Provide the (x, y) coordinate of the cell's center where the given text is located.  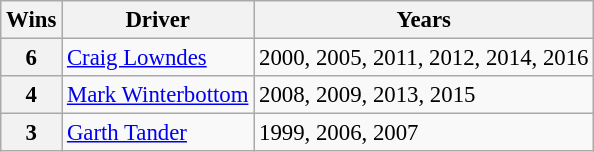
6 (32, 58)
Craig Lowndes (158, 58)
Mark Winterbottom (158, 95)
Garth Tander (158, 133)
1999, 2006, 2007 (424, 133)
2000, 2005, 2011, 2012, 2014, 2016 (424, 58)
Driver (158, 20)
Wins (32, 20)
2008, 2009, 2013, 2015 (424, 95)
3 (32, 133)
Years (424, 20)
4 (32, 95)
